Return the [X, Y] coordinate for the center point of the cell that contains the specified text.  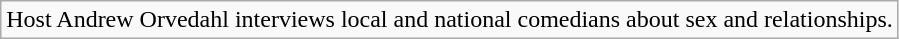
Host Andrew Orvedahl interviews local and national comedians about sex and relationships. [450, 20]
